Detect which cell encompasses the target text, then output its [x, y] center coordinate. 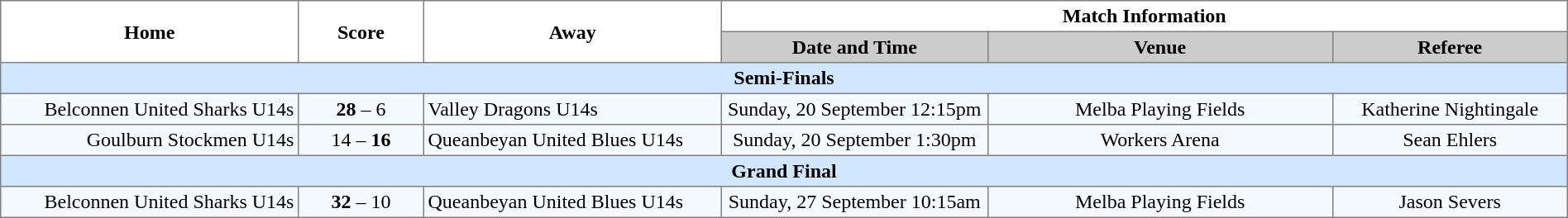
14 – 16 [361, 140]
Grand Final [784, 171]
Date and Time [854, 47]
Sunday, 27 September 10:15am [854, 202]
Katherine Nightingale [1450, 109]
Sunday, 20 September 1:30pm [854, 140]
Score [361, 31]
Sean Ehlers [1450, 140]
32 – 10 [361, 202]
Jason Severs [1450, 202]
Venue [1159, 47]
Referee [1450, 47]
Away [572, 31]
Home [150, 31]
Workers Arena [1159, 140]
28 – 6 [361, 109]
Match Information [1145, 17]
Valley Dragons U14s [572, 109]
Goulburn Stockmen U14s [150, 140]
Sunday, 20 September 12:15pm [854, 109]
Semi-Finals [784, 78]
